Find where the given text appears and provide that cell's center as [X, Y] coordinate. 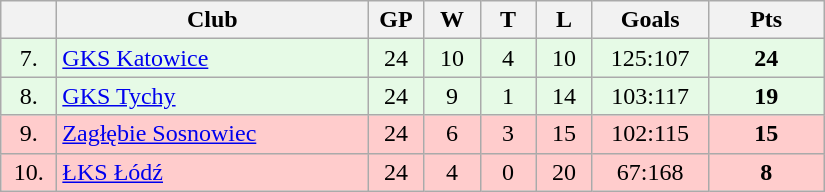
125:107 [650, 58]
Pts [766, 20]
L [564, 20]
9 [452, 96]
W [452, 20]
T [508, 20]
19 [766, 96]
14 [564, 96]
0 [508, 172]
GP [396, 20]
Zagłębie Sosnowiec [212, 134]
9. [29, 134]
8 [766, 172]
GKS Tychy [212, 96]
1 [508, 96]
Club [212, 20]
8. [29, 96]
6 [452, 134]
7. [29, 58]
102:115 [650, 134]
3 [508, 134]
GKS Katowice [212, 58]
67:168 [650, 172]
10. [29, 172]
103:117 [650, 96]
Goals [650, 20]
20 [564, 172]
ŁKS Łódź [212, 172]
